Return the [X, Y] coordinate for the center point of the cell that contains the specified text.  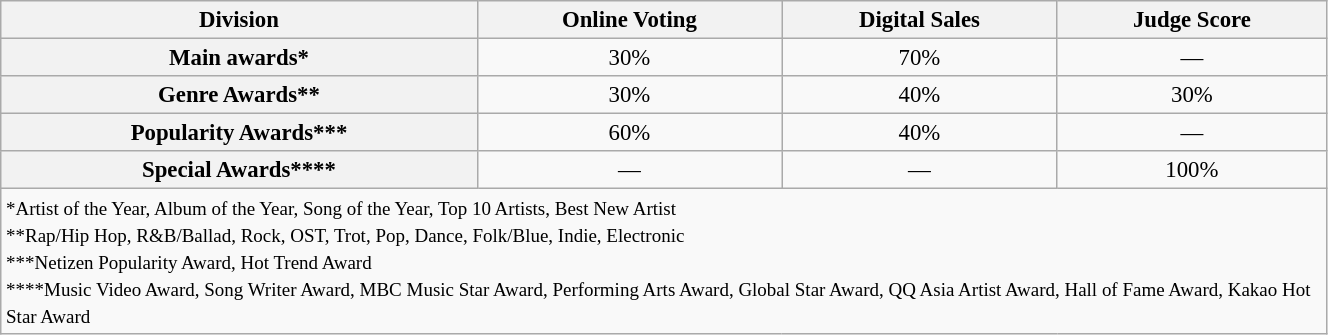
Judge Score [1192, 20]
70% [920, 58]
Special Awards**** [239, 170]
Popularity Awards*** [239, 133]
Online Voting [629, 20]
Main awards* [239, 58]
100% [1192, 170]
Digital Sales [920, 20]
Division [239, 20]
60% [629, 133]
Genre Awards** [239, 95]
